Scan for the cell matching the given text and deliver its [x, y] coordinate at center. 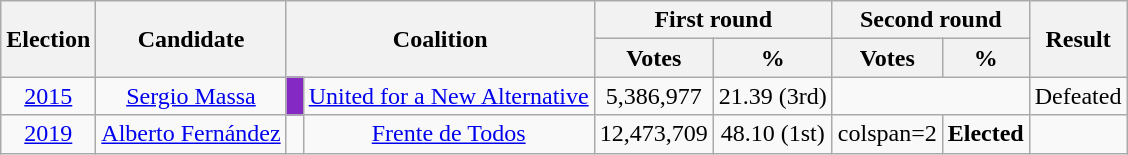
Sergio Massa [191, 96]
United for a New Alternative [448, 96]
Candidate [191, 39]
Result [1078, 39]
Coalition [440, 39]
5,386,977 [654, 96]
First round [713, 20]
Defeated [1078, 96]
21.39 (3rd) [772, 96]
Second round [930, 20]
Frente de Todos [448, 134]
12,473,709 [654, 134]
Elected [986, 134]
colspan=2 [887, 134]
2019 [48, 134]
2015 [48, 96]
Election [48, 39]
48.10 (1st) [772, 134]
Alberto Fernández [191, 134]
